Capture the cell that displays the provided text and extract its [x, y] central coordinate. 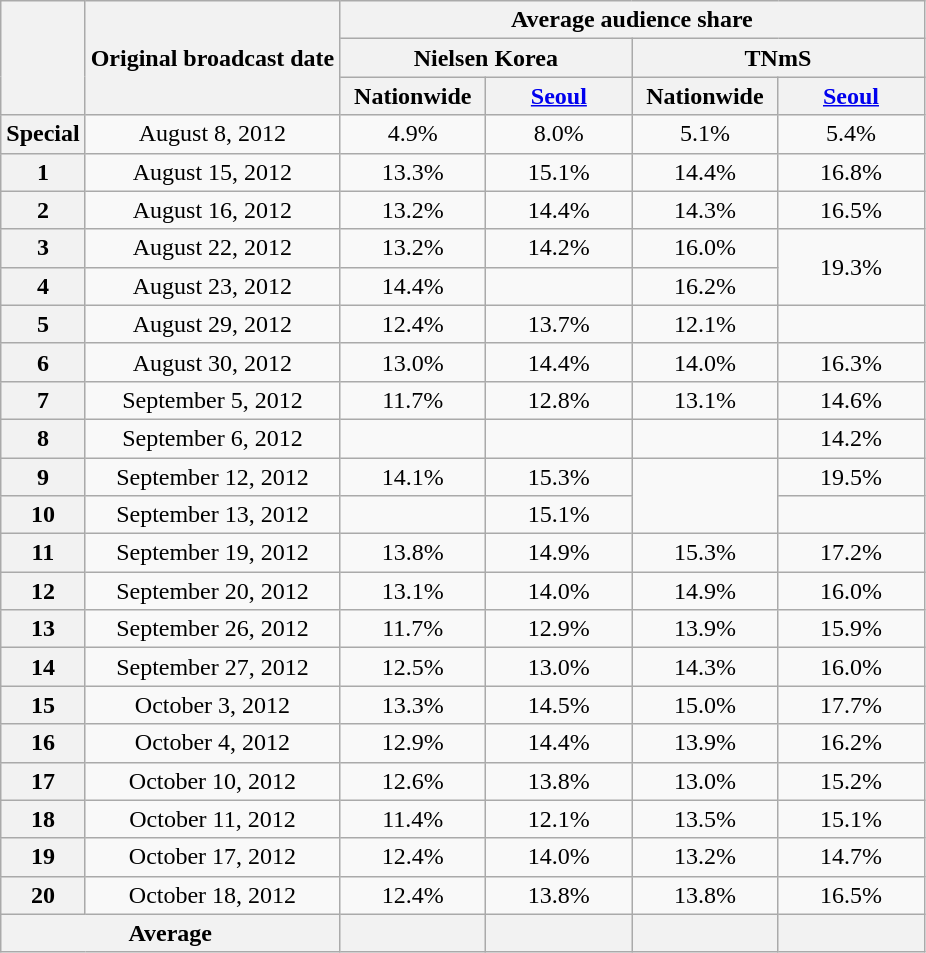
August 30, 2012 [212, 362]
October 10, 2012 [212, 781]
October 11, 2012 [212, 819]
5 [43, 324]
12.8% [559, 400]
15 [43, 705]
17.2% [851, 553]
19.3% [851, 267]
5.4% [851, 134]
2 [43, 210]
September 6, 2012 [212, 438]
October 17, 2012 [212, 857]
14.1% [413, 477]
Average [170, 933]
September 19, 2012 [212, 553]
14.5% [559, 705]
Nielsen Korea [486, 58]
8.0% [559, 134]
17.7% [851, 705]
20 [43, 895]
12.6% [413, 781]
1 [43, 172]
4 [43, 286]
15.9% [851, 629]
9 [43, 477]
14 [43, 667]
15.0% [705, 705]
5.1% [705, 134]
16 [43, 743]
TNmS [778, 58]
11.4% [413, 819]
7 [43, 400]
September 20, 2012 [212, 591]
13.5% [705, 819]
15.2% [851, 781]
8 [43, 438]
August 22, 2012 [212, 248]
August 8, 2012 [212, 134]
10 [43, 515]
September 13, 2012 [212, 515]
October 3, 2012 [212, 705]
September 26, 2012 [212, 629]
September 27, 2012 [212, 667]
14.6% [851, 400]
September 12, 2012 [212, 477]
13 [43, 629]
12 [43, 591]
August 23, 2012 [212, 286]
14.7% [851, 857]
August 15, 2012 [212, 172]
4.9% [413, 134]
6 [43, 362]
16.8% [851, 172]
12.5% [413, 667]
August 16, 2012 [212, 210]
19 [43, 857]
October 18, 2012 [212, 895]
13.7% [559, 324]
18 [43, 819]
16.3% [851, 362]
19.5% [851, 477]
Average audience share [632, 20]
17 [43, 781]
September 5, 2012 [212, 400]
August 29, 2012 [212, 324]
Original broadcast date [212, 58]
October 4, 2012 [212, 743]
11 [43, 553]
3 [43, 248]
Special [43, 134]
